Capture the cell that displays the provided text and extract its [X, Y] central coordinate. 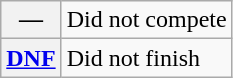
DNF [31, 58]
Did not finish [146, 58]
Did not compete [146, 20]
— [31, 20]
